Provide the (X, Y) coordinate of the cell's center where the given text is located.  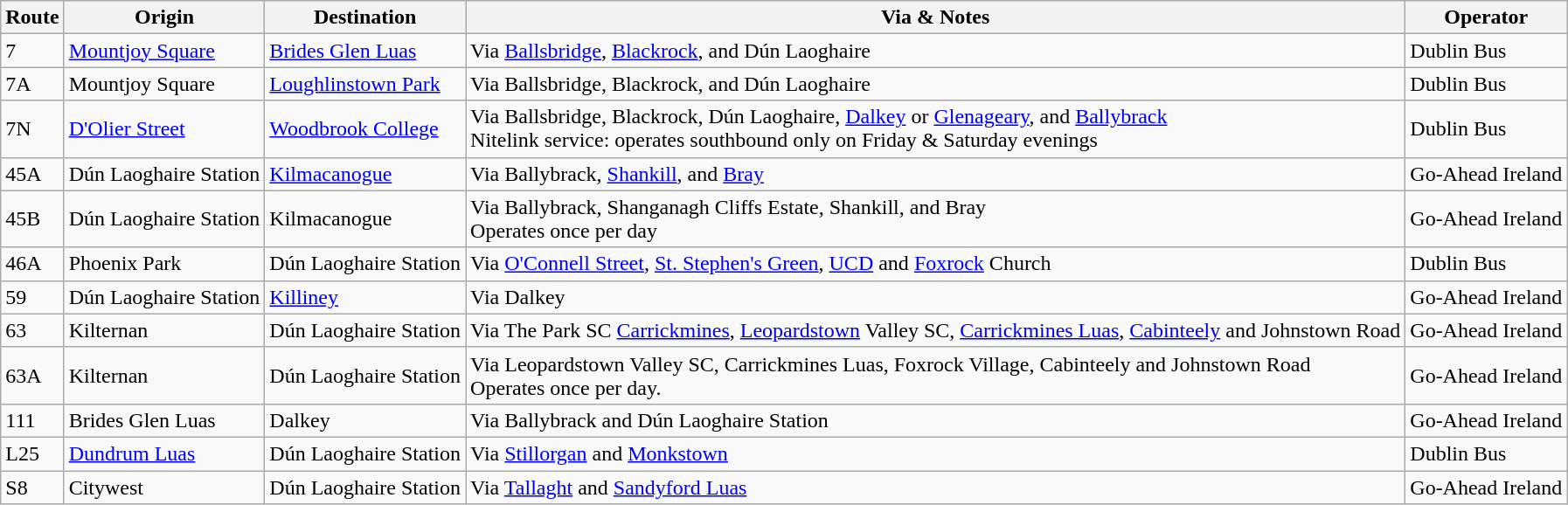
Dalkey (365, 420)
Route (32, 17)
7 (32, 51)
Via Ballybrack, Shankill, and Bray (935, 174)
Woodbrook College (365, 129)
Killiney (365, 297)
Loughlinstown Park (365, 84)
D'Olier Street (164, 129)
Destination (365, 17)
7N (32, 129)
Citywest (164, 487)
45A (32, 174)
Via Ballybrack, Shanganagh Cliffs Estate, Shankill, and BrayOperates once per day (935, 218)
Operator (1486, 17)
46A (32, 264)
Dundrum Luas (164, 453)
63A (32, 376)
Via & Notes (935, 17)
Via Tallaght and Sandyford Luas (935, 487)
Phoenix Park (164, 264)
Via The Park SC Carrickmines, Leopardstown Valley SC, Carrickmines Luas, Cabinteely and Johnstown Road (935, 330)
63 (32, 330)
Via Stillorgan and Monkstown (935, 453)
111 (32, 420)
Via Ballybrack and Dún Laoghaire Station (935, 420)
S8 (32, 487)
Via O'Connell Street, St. Stephen's Green, UCD and Foxrock Church (935, 264)
Via Leopardstown Valley SC, Carrickmines Luas, Foxrock Village, Cabinteely and Johnstown RoadOperates once per day. (935, 376)
L25 (32, 453)
Via Dalkey (935, 297)
59 (32, 297)
7A (32, 84)
Origin (164, 17)
45B (32, 218)
